Return (x, y) of the center of cell containing provided text 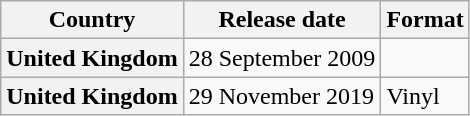
Release date (282, 20)
Vinyl (425, 96)
28 September 2009 (282, 58)
29 November 2019 (282, 96)
Format (425, 20)
Country (92, 20)
